Provide the (x, y) coordinate of the cell's center where the given text is located.  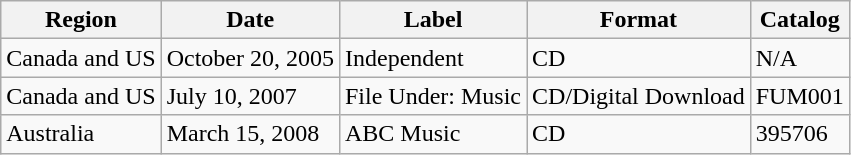
395706 (800, 134)
N/A (800, 58)
CD/Digital Download (639, 96)
Independent (432, 58)
July 10, 2007 (250, 96)
FUM001 (800, 96)
File Under: Music (432, 96)
ABC Music (432, 134)
March 15, 2008 (250, 134)
October 20, 2005 (250, 58)
Format (639, 20)
Date (250, 20)
Label (432, 20)
Australia (81, 134)
Region (81, 20)
Catalog (800, 20)
